Scan for the cell matching the given text and deliver its [X, Y] coordinate at center. 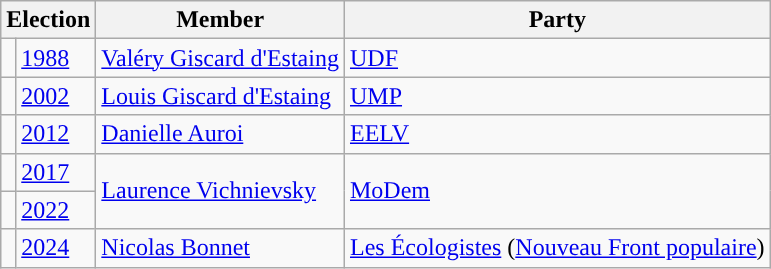
Nicolas Bonnet [220, 248]
Louis Giscard d'Estaing [220, 96]
Member [220, 20]
Valéry Giscard d'Estaing [220, 58]
MoDem [557, 191]
UMP [557, 96]
Party [557, 20]
Laurence Vichnievsky [220, 191]
2017 [56, 172]
EELV [557, 134]
Election [48, 20]
2024 [56, 248]
2022 [56, 210]
1988 [56, 58]
UDF [557, 58]
Danielle Auroi [220, 134]
Les Écologistes (Nouveau Front populaire) [557, 248]
2002 [56, 96]
2012 [56, 134]
